Determine the (X, Y) coordinate at the center of the cell enclosing the given text.  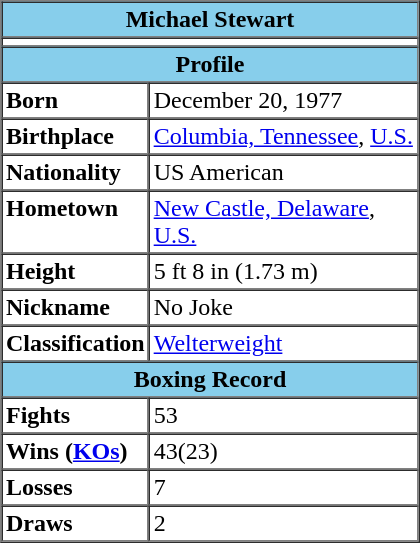
Columbia, Tennessee, U.S. (284, 136)
Wins (KOs) (76, 452)
Michael Stewart (210, 20)
Fights (76, 416)
December 20, 1977 (284, 100)
Birthplace (76, 136)
5 ft 8 in (1.73 m) (284, 272)
Losses (76, 488)
Profile (210, 64)
No Joke (284, 308)
Welterweight (284, 344)
53 (284, 416)
7 (284, 488)
Hometown (76, 222)
Nickname (76, 308)
2 (284, 524)
Draws (76, 524)
New Castle, Delaware, U.S. (284, 222)
Classification (76, 344)
Nationality (76, 172)
Born (76, 100)
43(23) (284, 452)
US American (284, 172)
Boxing Record (210, 380)
Height (76, 272)
